Identify which cell holds the provided text, then report its (x, y) central coordinate. 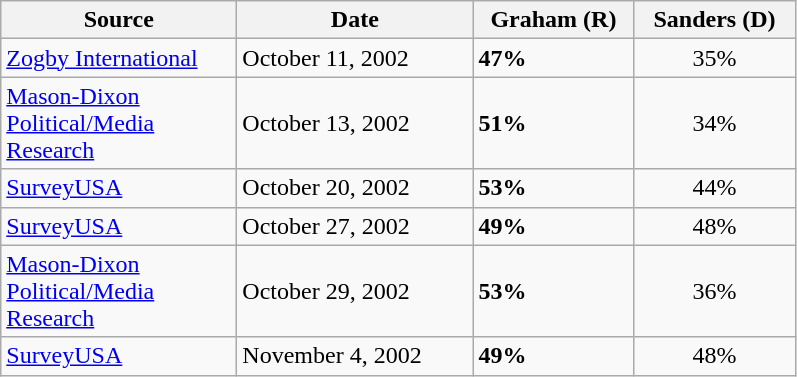
47% (554, 58)
34% (714, 123)
October 27, 2002 (355, 226)
November 4, 2002 (355, 356)
35% (714, 58)
October 20, 2002 (355, 188)
October 29, 2002 (355, 291)
October 13, 2002 (355, 123)
51% (554, 123)
Graham (R) (554, 20)
Zogby International (119, 58)
Sanders (D) (714, 20)
44% (714, 188)
October 11, 2002 (355, 58)
36% (714, 291)
Source (119, 20)
Date (355, 20)
